From the cell containing the given text, extract its center point as [x, y] coordinate. 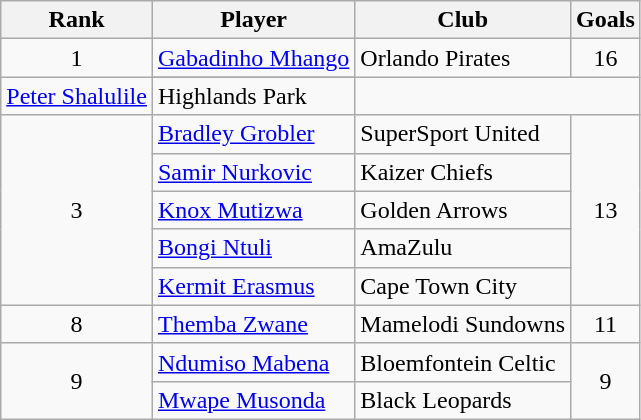
Bloemfontein Celtic [463, 362]
Bradley Grobler [253, 134]
Black Leopards [463, 400]
Ndumiso Mabena [253, 362]
Mwape Musonda [253, 400]
11 [606, 324]
Player [253, 20]
3 [77, 210]
Gabadinho Mhango [253, 58]
Knox Mutizwa [253, 210]
Kermit Erasmus [253, 286]
1 [77, 58]
8 [77, 324]
Bongi Ntuli [253, 248]
13 [606, 210]
Goals [606, 20]
Golden Arrows [463, 210]
Rank [77, 20]
Kaizer Chiefs [463, 172]
16 [606, 58]
Cape Town City [463, 286]
Highlands Park [253, 96]
Themba Zwane [253, 324]
Peter Shalulile [77, 96]
Samir Nurkovic [253, 172]
Orlando Pirates [463, 58]
Club [463, 20]
Mamelodi Sundowns [463, 324]
AmaZulu [463, 248]
SuperSport United [463, 134]
